Capture the cell that displays the provided text and extract its (x, y) central coordinate. 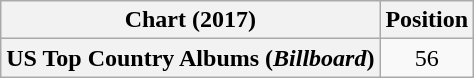
56 (427, 58)
US Top Country Albums (Billboard) (190, 58)
Position (427, 20)
Chart (2017) (190, 20)
